Capture the cell that displays the provided text and extract its [x, y] central coordinate. 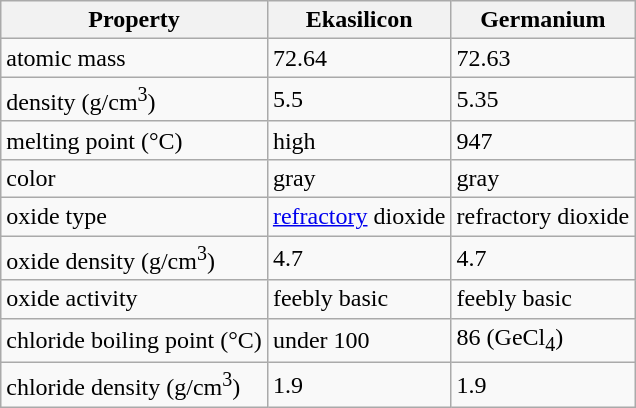
Germanium [543, 20]
atomic mass [134, 58]
color [134, 178]
5.35 [543, 100]
oxide activity [134, 299]
5.5 [359, 100]
86 (GeCl4) [543, 340]
high [359, 140]
density (g/cm3) [134, 100]
72.64 [359, 58]
melting point (°C) [134, 140]
oxide type [134, 217]
oxide density (g/cm3) [134, 258]
chloride density (g/cm3) [134, 386]
Ekasilicon [359, 20]
chloride boiling point (°C) [134, 340]
Property [134, 20]
72.63 [543, 58]
947 [543, 140]
under 100 [359, 340]
